Provide the [x, y] coordinate of the cell's center where the given text is located.  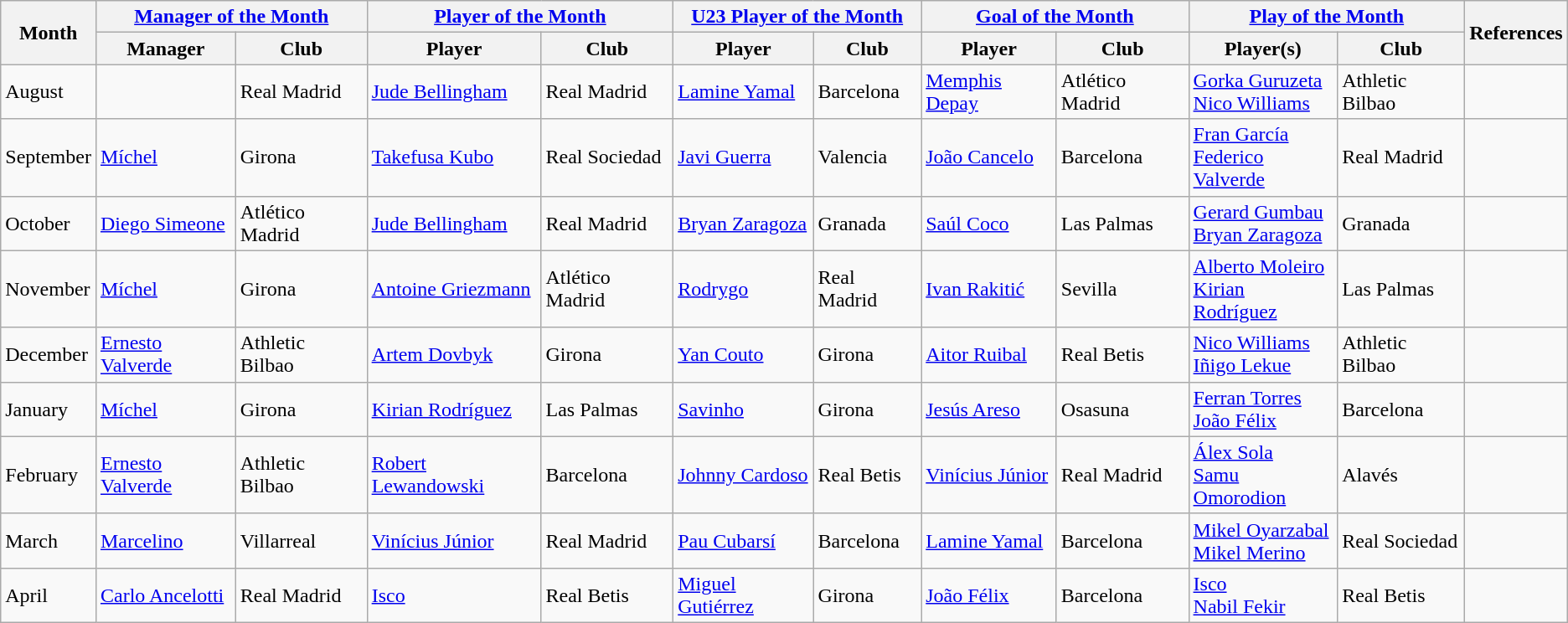
Yan Couto [744, 355]
Gerard Gumbau Bryan Zaragoza [1263, 223]
Gorka Guruzeta Nico Williams [1263, 92]
Aitor Ruibal [989, 355]
Carlo Ancelotti [166, 595]
Play of the Month [1327, 17]
Alavés [1401, 475]
Manager of the Month [231, 17]
U23 Player of the Month [797, 17]
Osasuna [1122, 409]
November [49, 289]
Jesús Areso [989, 409]
Mikel Oyarzabal Mikel Merino [1263, 541]
April [49, 595]
Artem Dovbyk [454, 355]
Robert Lewandowski [454, 475]
References [1516, 33]
Month [49, 33]
Javi Guerra [744, 157]
Nico Williams Iñigo Lekue [1263, 355]
Player(s) [1263, 49]
Fran García Federico Valverde [1263, 157]
Memphis Depay [989, 92]
Takefusa Kubo [454, 157]
Isco [454, 595]
Miguel Gutiérrez [744, 595]
Alberto Moleiro Kirian Rodríguez [1263, 289]
August [49, 92]
September [49, 157]
Antoine Griezmann [454, 289]
Rodrygo [744, 289]
October [49, 223]
Ferran Torres João Félix [1263, 409]
Sevilla [1122, 289]
Marcelino [166, 541]
Johnny Cardoso [744, 475]
Villarreal [302, 541]
Isco Nabil Fekir [1263, 595]
Manager [166, 49]
Álex Sola Samu Omorodion [1263, 475]
Valencia [868, 157]
Ivan Rakitić [989, 289]
Bryan Zaragoza [744, 223]
January [49, 409]
Savinho [744, 409]
Pau Cubarsí [744, 541]
December [49, 355]
March [49, 541]
Goal of the Month [1055, 17]
João Cancelo [989, 157]
Kirian Rodríguez [454, 409]
João Félix [989, 595]
Saúl Coco [989, 223]
February [49, 475]
Diego Simeone [166, 223]
Player of the Month [520, 17]
